From the cell containing the given text, extract its center point as (X, Y) coordinate. 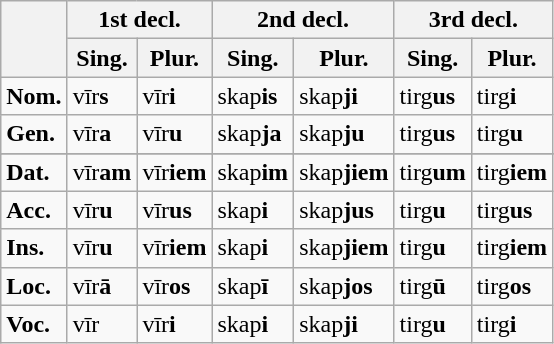
vīra (102, 134)
Ins. (34, 248)
skapjus (344, 210)
vīram (102, 172)
tirgū (432, 286)
skapjos (344, 286)
vīr (102, 324)
skapju (344, 134)
Nom. (34, 96)
skapja (253, 134)
Loc. (34, 286)
vīrus (174, 210)
vīros (174, 286)
Dat. (34, 172)
Acc. (34, 210)
skapim (253, 172)
2nd decl. (303, 20)
tirgos (512, 286)
tirgum (432, 172)
Gen. (34, 134)
vīrs (102, 96)
1st decl. (140, 20)
skapis (253, 96)
3rd decl. (474, 20)
Voc. (34, 324)
skapī (253, 286)
vīrā (102, 286)
